Locate the cell with the specified text and output its [x, y] center coordinate. 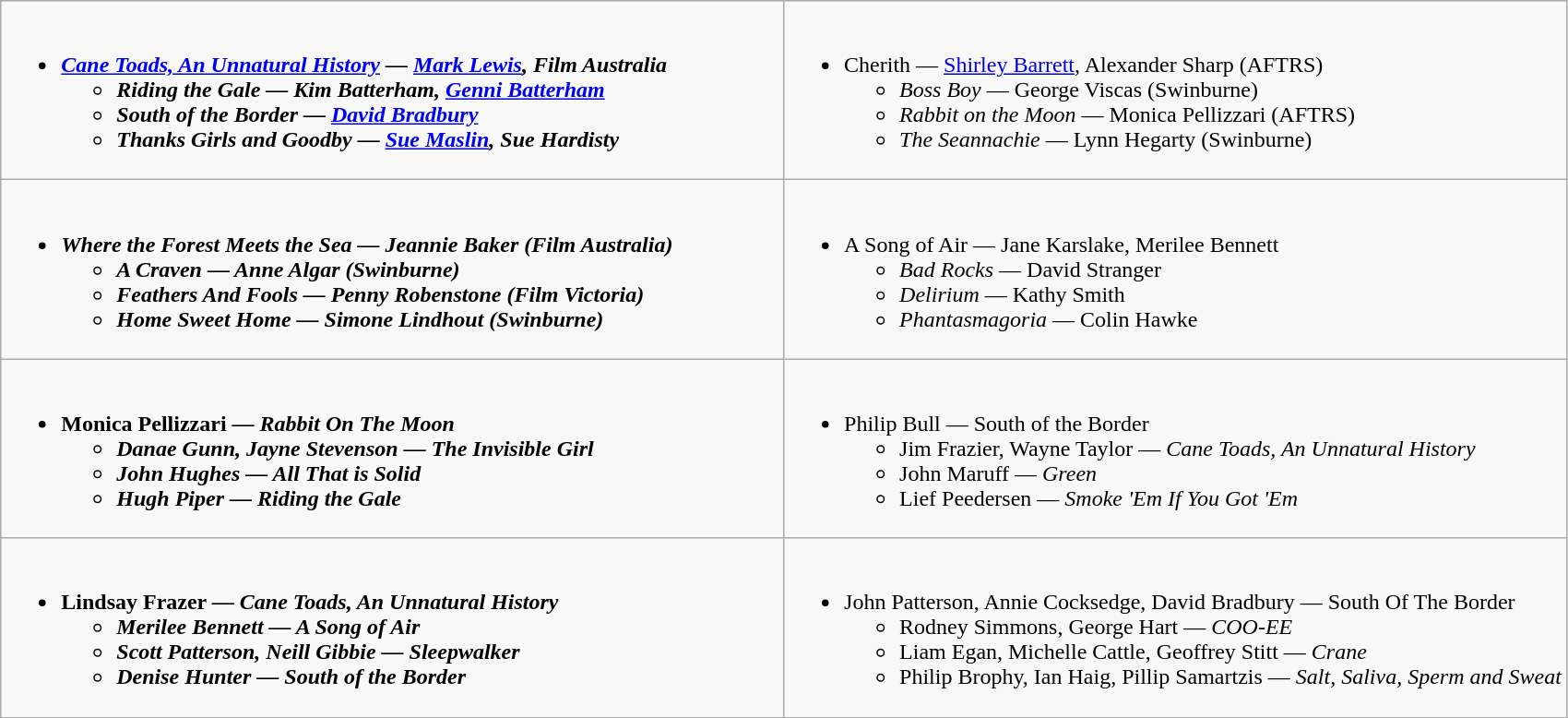
Monica Pellizzari — Rabbit On The MoonDanae Gunn, Jayne Stevenson — The Invisible GirlJohn Hughes — All That is SolidHugh Piper — Riding the Gale [393, 449]
A Song of Air — Jane Karslake, Merilee BennettBad Rocks — David StrangerDelirium — Kathy SmithPhantasmagoria — Colin Hawke [1175, 269]
